Return (X, Y) of the center of cell containing provided text 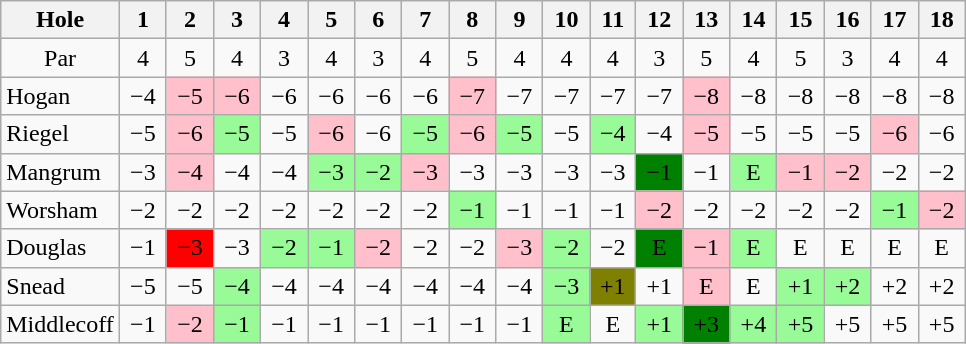
13 (706, 20)
Par (60, 58)
10 (566, 20)
11 (613, 20)
Worsham (60, 210)
9 (520, 20)
17 (894, 20)
Douglas (60, 248)
Snead (60, 286)
Hogan (60, 96)
+3 (706, 324)
8 (472, 20)
Riegel (60, 134)
+4 (754, 324)
16 (848, 20)
12 (660, 20)
18 (942, 20)
1 (142, 20)
15 (800, 20)
Middlecoff (60, 324)
7 (426, 20)
14 (754, 20)
2 (190, 20)
Hole (60, 20)
6 (378, 20)
Mangrum (60, 172)
